Output the [X, Y] coordinate of the center of the cell containing the given text.  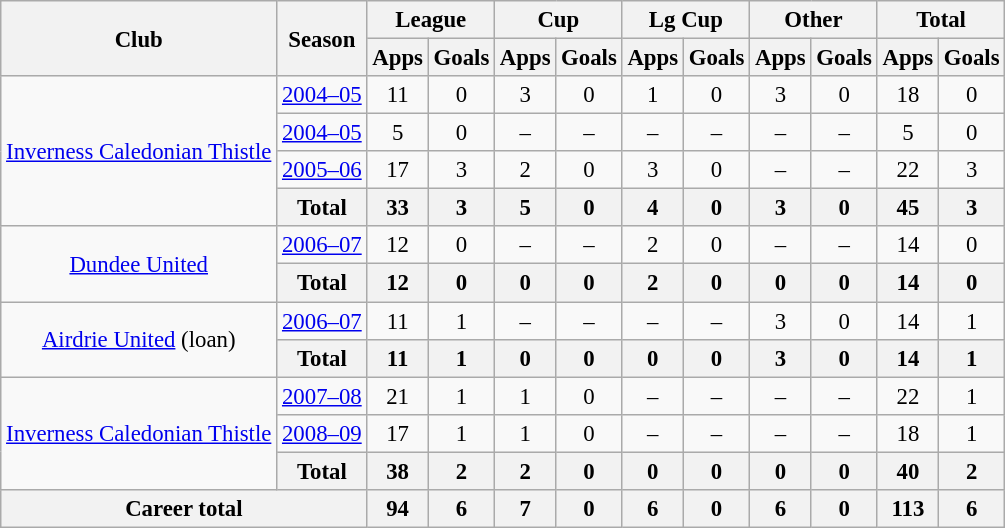
45 [908, 208]
38 [398, 471]
League [431, 20]
Dundee United [139, 264]
2005–06 [322, 170]
Career total [184, 509]
Airdrie United (loan) [139, 340]
Other [814, 20]
2007–08 [322, 396]
2008–09 [322, 433]
Lg Cup [686, 20]
21 [398, 396]
33 [398, 208]
40 [908, 471]
Club [139, 38]
Season [322, 38]
4 [652, 208]
Cup [559, 20]
7 [526, 509]
113 [908, 509]
94 [398, 509]
